Identify which cell holds the provided text, then report its [x, y] central coordinate. 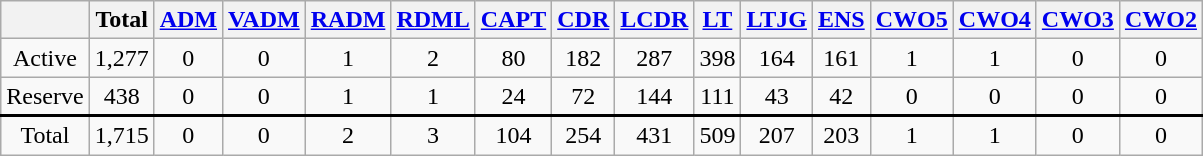
203 [841, 136]
80 [513, 58]
VADM [264, 20]
RADM [348, 20]
398 [718, 58]
161 [841, 58]
Active [45, 58]
207 [777, 136]
164 [777, 58]
104 [513, 136]
1,715 [122, 136]
1,277 [122, 58]
CWO4 [994, 20]
3 [433, 136]
CDR [584, 20]
254 [584, 136]
43 [777, 96]
LCDR [654, 20]
144 [654, 96]
111 [718, 96]
RDML [433, 20]
Reserve [45, 96]
24 [513, 96]
182 [584, 58]
LTJG [777, 20]
438 [122, 96]
509 [718, 136]
CWO5 [912, 20]
72 [584, 96]
CWO2 [1160, 20]
42 [841, 96]
431 [654, 136]
ADM [188, 20]
287 [654, 58]
CWO3 [1078, 20]
CAPT [513, 20]
ENS [841, 20]
LT [718, 20]
